For the text-containing cell, return its midpoint in [X, Y] coordinate format. 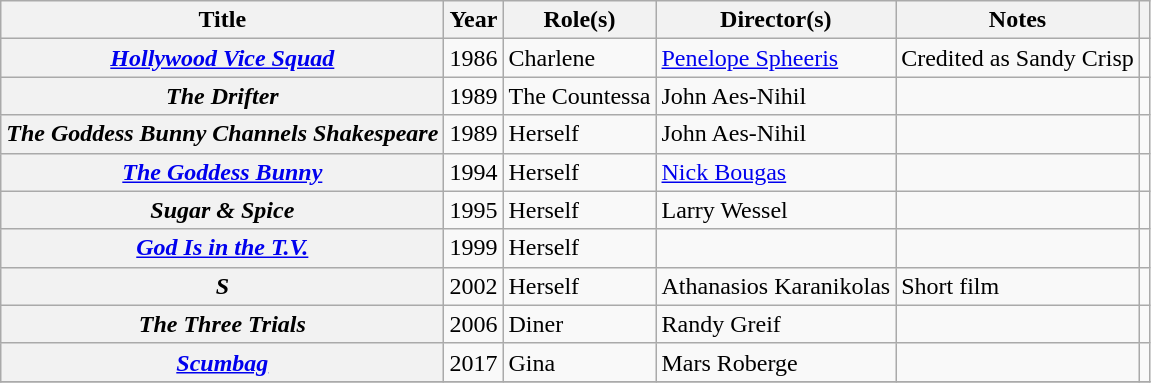
1986 [474, 58]
Director(s) [776, 20]
1995 [474, 210]
Sugar & Spice [222, 210]
Nick Bougas [776, 172]
Larry Wessel [776, 210]
Diner [580, 324]
Penelope Spheeris [776, 58]
Gina [580, 362]
Credited as Sandy Crisp [1018, 58]
2017 [474, 362]
1994 [474, 172]
Role(s) [580, 20]
2006 [474, 324]
Charlene [580, 58]
Hollywood Vice Squad [222, 58]
Short film [1018, 286]
Title [222, 20]
The Drifter [222, 96]
S [222, 286]
Athanasios Karanikolas [776, 286]
The Countessa [580, 96]
Notes [1018, 20]
Year [474, 20]
The Goddess Bunny [222, 172]
The Goddess Bunny Channels Shakespeare [222, 134]
The Three Trials [222, 324]
Mars Roberge [776, 362]
2002 [474, 286]
1999 [474, 248]
God Is in the T.V. [222, 248]
Randy Greif [776, 324]
Scumbag [222, 362]
